Output the [x, y] coordinate of the center of the cell containing the given text.  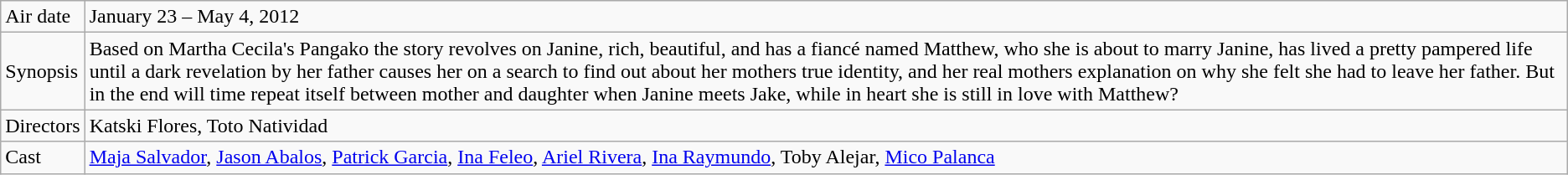
Cast [43, 157]
Katski Flores, Toto Natividad [826, 126]
Air date [43, 17]
Synopsis [43, 71]
January 23 – May 4, 2012 [826, 17]
Maja Salvador, Jason Abalos, Patrick Garcia, Ina Feleo, Ariel Rivera, Ina Raymundo, Toby Alejar, Mico Palanca [826, 157]
Directors [43, 126]
